Extract the [x, y] coordinate from the center of the cell holding the provided text.  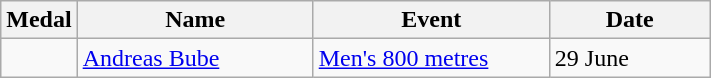
Event [431, 20]
29 June [630, 58]
Men's 800 metres [431, 58]
Name [195, 20]
Date [630, 20]
Andreas Bube [195, 58]
Medal [39, 20]
